Pinpoint the cell where the given text exists, returning its [X, Y] midpoint coordinate. 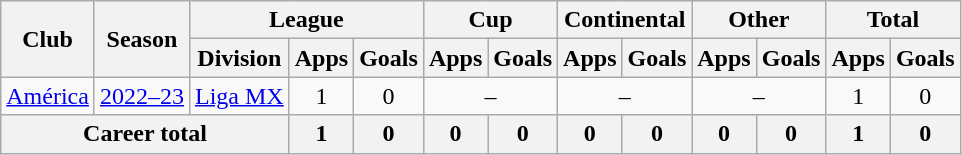
Total [893, 20]
Cup [490, 20]
Continental [625, 20]
Liga MX [239, 96]
Club [48, 39]
Season [142, 39]
Career total [145, 134]
2022–23 [142, 96]
Other [759, 20]
League [306, 20]
Division [239, 58]
América [48, 96]
